Pinpoint the cell where the given text exists, returning its (X, Y) midpoint coordinate. 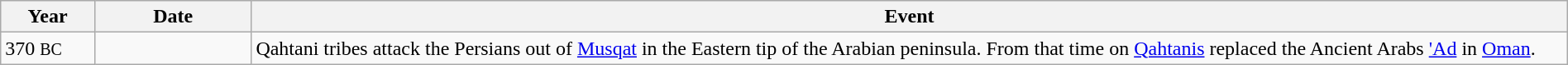
Event (910, 17)
Date (172, 17)
370 BC (48, 48)
Year (48, 17)
